Return (X, Y) of the center of cell containing provided text 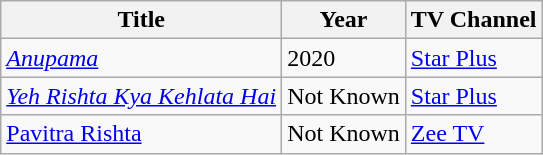
2020 (344, 58)
Title (142, 20)
Yeh Rishta Kya Kehlata Hai (142, 96)
Zee TV (474, 134)
TV Channel (474, 20)
Anupama (142, 58)
Year (344, 20)
Pavitra Rishta (142, 134)
